Locate the cell with the specified text and output its [x, y] center coordinate. 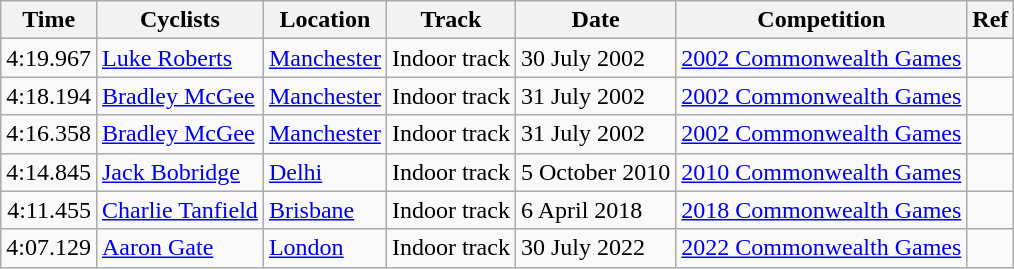
Date [595, 20]
Ref [990, 20]
London [324, 248]
6 April 2018 [595, 210]
Location [324, 20]
4:19.967 [49, 58]
4:14.845 [49, 172]
2010 Commonwealth Games [822, 172]
4:16.358 [49, 134]
Competition [822, 20]
Jack Bobridge [180, 172]
30 July 2022 [595, 248]
Charlie Tanfield [180, 210]
4:07.129 [49, 248]
Brisbane [324, 210]
30 July 2002 [595, 58]
2018 Commonwealth Games [822, 210]
Cyclists [180, 20]
Delhi [324, 172]
4:18.194 [49, 96]
5 October 2010 [595, 172]
Aaron Gate [180, 248]
Time [49, 20]
Luke Roberts [180, 58]
Track [450, 20]
2022 Commonwealth Games [822, 248]
4:11.455 [49, 210]
